Pinpoint the cell where the given text exists, returning its [x, y] midpoint coordinate. 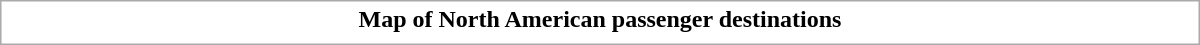
Map of North American passenger destinations [600, 19]
